Extract the [X, Y] coordinate from the center of the cell holding the provided text.  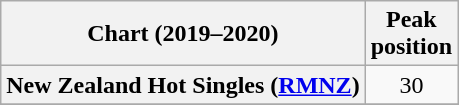
Chart (2019–2020) [183, 34]
New Zealand Hot Singles (RMNZ) [183, 85]
30 [411, 85]
Peakposition [411, 34]
